Return the [x, y] coordinate for the center point of the cell that contains the specified text.  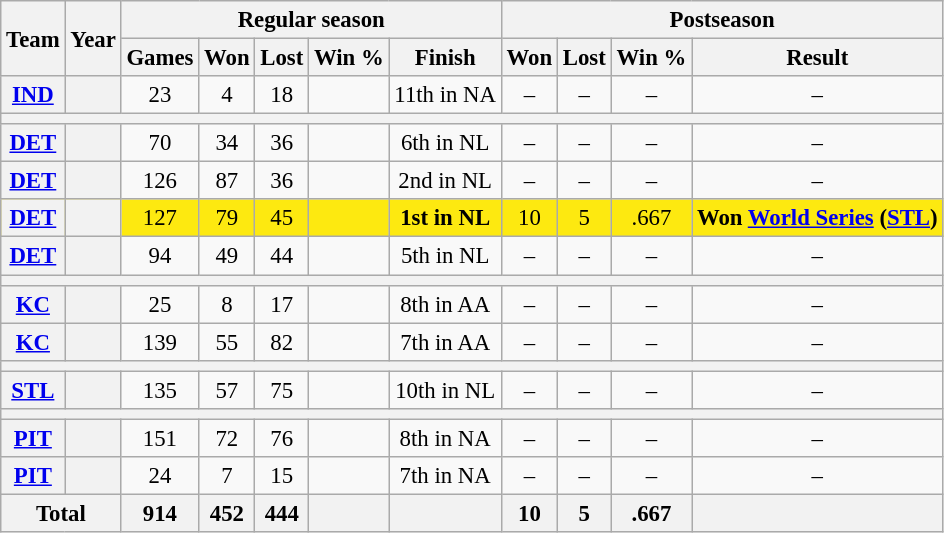
Postseason [722, 20]
87 [227, 181]
34 [227, 143]
127 [160, 219]
8th in AA [445, 304]
8 [227, 304]
49 [227, 256]
11th in NA [445, 95]
Finish [445, 58]
Won World Series (STL) [818, 219]
5th in NL [445, 256]
Year [93, 38]
7th in AA [445, 342]
Regular season [311, 20]
139 [160, 342]
10th in NL [445, 390]
17 [282, 304]
25 [160, 304]
1st in NL [445, 219]
IND [33, 95]
75 [282, 390]
7th in NA [445, 476]
914 [160, 513]
15 [282, 476]
44 [282, 256]
8th in NA [445, 438]
STL [33, 390]
45 [282, 219]
Team [33, 38]
70 [160, 143]
18 [282, 95]
76 [282, 438]
6th in NL [445, 143]
82 [282, 342]
24 [160, 476]
452 [227, 513]
4 [227, 95]
94 [160, 256]
151 [160, 438]
Games [160, 58]
55 [227, 342]
7 [227, 476]
444 [282, 513]
2nd in NL [445, 181]
23 [160, 95]
57 [227, 390]
Result [818, 58]
126 [160, 181]
72 [227, 438]
79 [227, 219]
Total [61, 513]
135 [160, 390]
